Output the [x, y] coordinate of the center of the cell containing the given text.  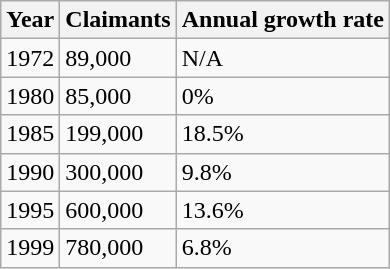
85,000 [118, 96]
300,000 [118, 172]
0% [282, 96]
1980 [30, 96]
N/A [282, 58]
1985 [30, 134]
1972 [30, 58]
1995 [30, 210]
199,000 [118, 134]
6.8% [282, 248]
9.8% [282, 172]
1990 [30, 172]
780,000 [118, 248]
1999 [30, 248]
Annual growth rate [282, 20]
13.6% [282, 210]
18.5% [282, 134]
600,000 [118, 210]
Claimants [118, 20]
Year [30, 20]
89,000 [118, 58]
